Locate the cell with the specified text and output its (x, y) center coordinate. 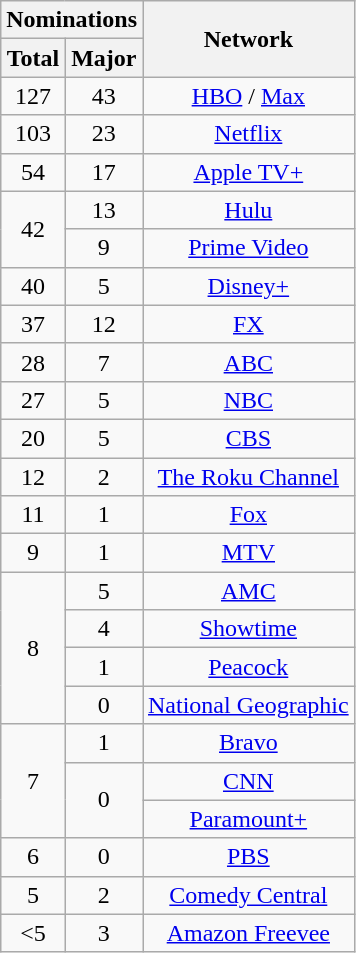
MTV (248, 553)
11 (33, 515)
The Roku Channel (248, 477)
Hulu (248, 210)
4 (104, 629)
127 (33, 96)
103 (33, 134)
Total (33, 58)
AMC (248, 591)
43 (104, 96)
6 (33, 857)
CNN (248, 781)
28 (33, 362)
Fox (248, 515)
27 (33, 400)
Showtime (248, 629)
CBS (248, 438)
Peacock (248, 667)
Prime Video (248, 248)
23 (104, 134)
13 (104, 210)
HBO / Max (248, 96)
54 (33, 172)
PBS (248, 857)
NBC (248, 400)
42 (33, 229)
20 (33, 438)
Comedy Central (248, 895)
Major (104, 58)
ABC (248, 362)
Network (248, 39)
Bravo (248, 743)
FX (248, 324)
Amazon Freevee (248, 933)
3 (104, 933)
<5 (33, 933)
Nominations (72, 20)
8 (33, 648)
37 (33, 324)
National Geographic (248, 705)
40 (33, 286)
Disney+ (248, 286)
Apple TV+ (248, 172)
Paramount+ (248, 819)
Netflix (248, 134)
17 (104, 172)
